Pinpoint the cell where the given text exists, returning its [x, y] midpoint coordinate. 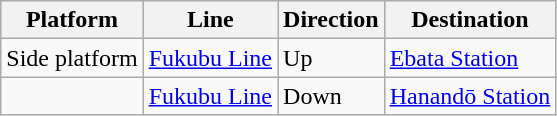
Hanandō Station [470, 96]
Up [332, 58]
Platform [72, 20]
Direction [332, 20]
Destination [470, 20]
Line [210, 20]
Down [332, 96]
Ebata Station [470, 58]
Side platform [72, 58]
